Extract the (x, y) coordinate from the center of the cell holding the provided text.  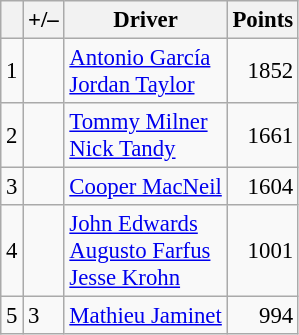
John Edwards Augusto Farfus Jesse Krohn (146, 251)
1001 (262, 251)
Points (262, 20)
Antonio García Jordan Taylor (146, 72)
Driver (146, 20)
1 (12, 72)
2 (12, 136)
Mathieu Jaminet (146, 316)
5 (12, 316)
Cooper MacNeil (146, 187)
4 (12, 251)
994 (262, 316)
Tommy Milner Nick Tandy (146, 136)
+/– (44, 20)
1852 (262, 72)
1604 (262, 187)
1661 (262, 136)
